From the cell containing the given text, extract its center point as (x, y) coordinate. 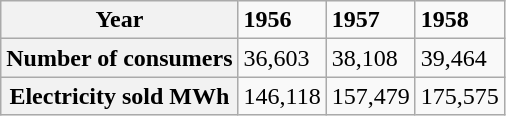
Year (120, 20)
1957 (370, 20)
Number of consumers (120, 58)
175,575 (460, 96)
39,464 (460, 58)
1958 (460, 20)
Electricity sold MWh (120, 96)
1956 (282, 20)
146,118 (282, 96)
38,108 (370, 58)
36,603 (282, 58)
157,479 (370, 96)
